Return the [X, Y] coordinate for the center point of the cell that contains the specified text.  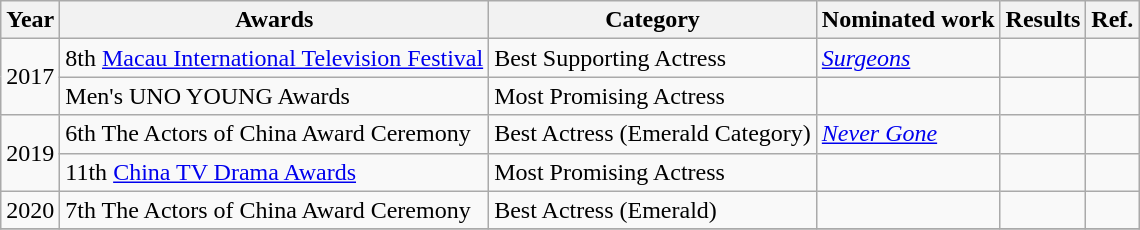
2017 [30, 77]
Results [1043, 20]
Best Supporting Actress [653, 58]
Men's UNO YOUNG Awards [274, 96]
8th Macau International Television Festival [274, 58]
Year [30, 20]
Category [653, 20]
Surgeons [908, 58]
Best Actress (Emerald Category) [653, 134]
2020 [30, 210]
Awards [274, 20]
2019 [30, 153]
Ref. [1112, 20]
6th The Actors of China Award Ceremony [274, 134]
Never Gone [908, 134]
7th The Actors of China Award Ceremony [274, 210]
Best Actress (Emerald) [653, 210]
11th China TV Drama Awards [274, 172]
Nominated work [908, 20]
